Extract the [X, Y] coordinate from the center of the cell holding the provided text.  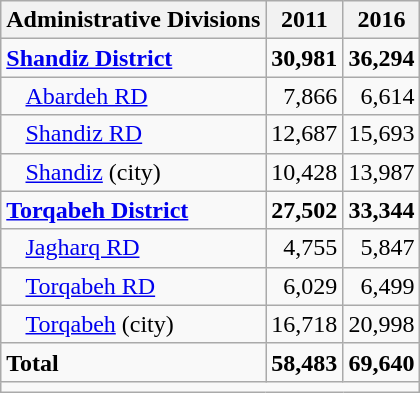
Total [134, 362]
13,987 [382, 172]
58,483 [304, 362]
Torqabeh District [134, 210]
30,981 [304, 58]
6,614 [382, 96]
Administrative Divisions [134, 20]
33,344 [382, 210]
15,693 [382, 134]
6,029 [304, 286]
6,499 [382, 286]
69,640 [382, 362]
4,755 [304, 248]
Shandiz District [134, 58]
27,502 [304, 210]
7,866 [304, 96]
12,687 [304, 134]
20,998 [382, 324]
16,718 [304, 324]
Torqabeh (city) [134, 324]
Jagharq RD [134, 248]
10,428 [304, 172]
2016 [382, 20]
5,847 [382, 248]
36,294 [382, 58]
Shandiz RD [134, 134]
Shandiz (city) [134, 172]
Torqabeh RD [134, 286]
2011 [304, 20]
Abardeh RD [134, 96]
